Identify which cell holds the provided text, then report its [x, y] central coordinate. 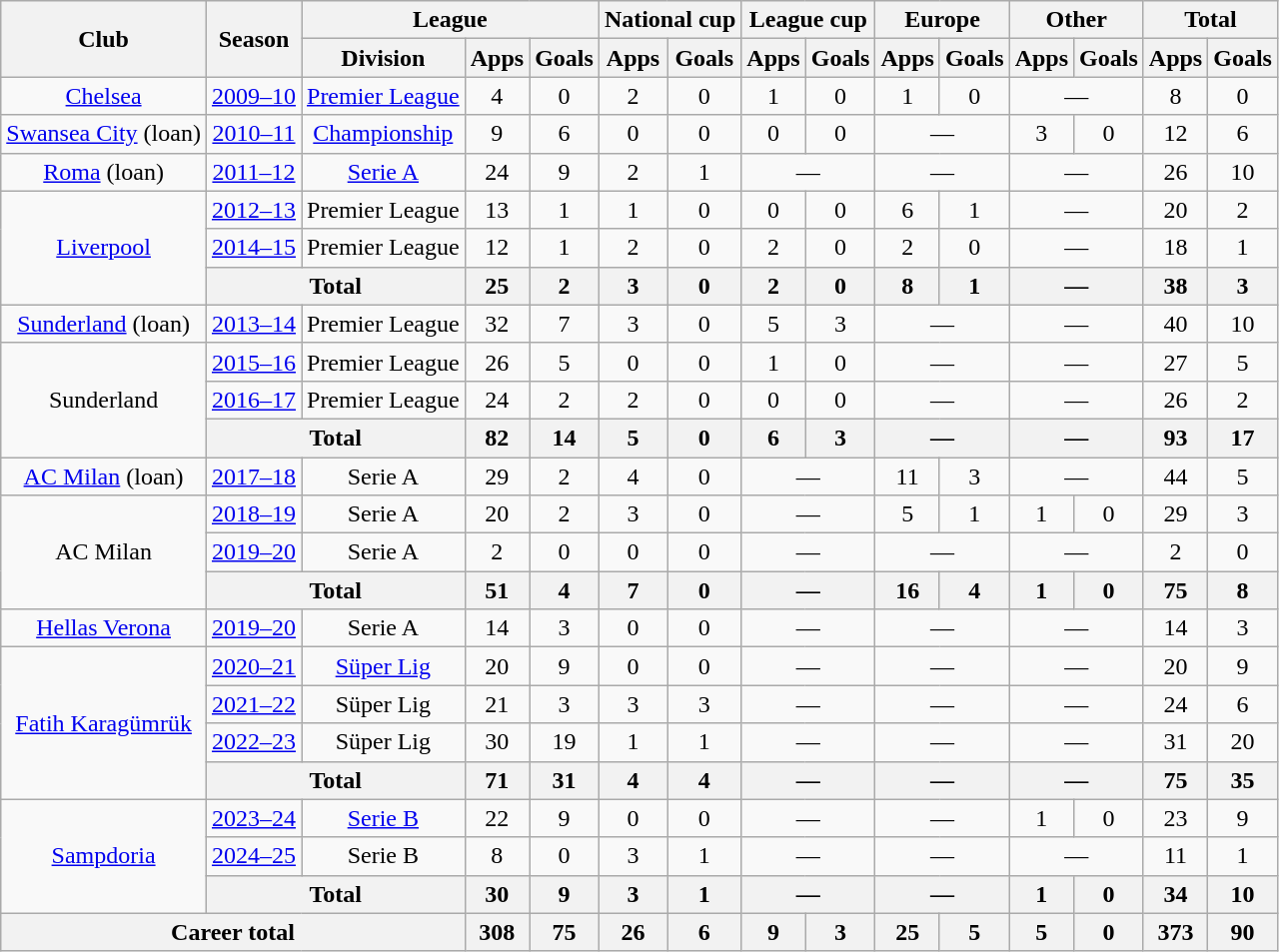
Fatih Karagümrük [104, 723]
71 [497, 780]
2014–15 [254, 248]
2022–23 [254, 742]
Europe [942, 20]
League [451, 20]
2023–24 [254, 818]
Roma (loan) [104, 172]
34 [1175, 894]
19 [565, 742]
Other [1076, 20]
2012–13 [254, 210]
National cup [669, 20]
2024–25 [254, 856]
Liverpool [104, 248]
16 [907, 590]
Sunderland (loan) [104, 324]
2020–21 [254, 666]
2015–16 [254, 362]
Career total [233, 932]
82 [497, 438]
2021–22 [254, 704]
35 [1243, 780]
44 [1175, 476]
2011–12 [254, 172]
Sunderland [104, 400]
23 [1175, 818]
Season [254, 39]
Swansea City (loan) [104, 134]
2009–10 [254, 96]
Division [384, 58]
Sampdoria [104, 856]
32 [497, 324]
AC Milan (loan) [104, 476]
27 [1175, 362]
2013–14 [254, 324]
51 [497, 590]
17 [1243, 438]
2010–11 [254, 134]
13 [497, 210]
2018–19 [254, 514]
18 [1175, 248]
2016–17 [254, 400]
Hellas Verona [104, 628]
308 [497, 932]
AC Milan [104, 552]
38 [1175, 286]
373 [1175, 932]
Club [104, 39]
Championship [384, 134]
90 [1243, 932]
Chelsea [104, 96]
2017–18 [254, 476]
93 [1175, 438]
21 [497, 704]
League cup [808, 20]
40 [1175, 324]
22 [497, 818]
